Identify which cell holds the provided text, then report its [X, Y] central coordinate. 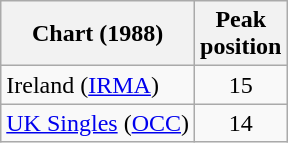
Chart (1988) [98, 34]
Ireland (IRMA) [98, 85]
Peakposition [241, 34]
15 [241, 85]
14 [241, 123]
UK Singles (OCC) [98, 123]
